Scan for the cell matching the given text and deliver its (X, Y) coordinate at center. 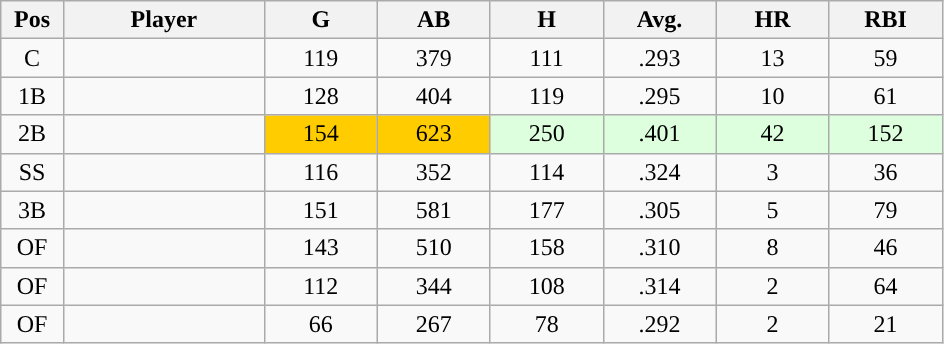
2B (32, 134)
G (320, 20)
61 (886, 96)
5 (772, 210)
C (32, 58)
114 (546, 172)
379 (434, 58)
3B (32, 210)
.401 (660, 134)
.310 (660, 248)
177 (546, 210)
108 (546, 286)
510 (434, 248)
21 (886, 324)
111 (546, 58)
1B (32, 96)
H (546, 20)
267 (434, 324)
.295 (660, 96)
.314 (660, 286)
64 (886, 286)
42 (772, 134)
112 (320, 286)
581 (434, 210)
.293 (660, 58)
59 (886, 58)
36 (886, 172)
78 (546, 324)
79 (886, 210)
250 (546, 134)
10 (772, 96)
158 (546, 248)
404 (434, 96)
352 (434, 172)
623 (434, 134)
Player (164, 20)
RBI (886, 20)
128 (320, 96)
.324 (660, 172)
AB (434, 20)
8 (772, 248)
151 (320, 210)
143 (320, 248)
116 (320, 172)
13 (772, 58)
66 (320, 324)
Avg. (660, 20)
HR (772, 20)
154 (320, 134)
SS (32, 172)
Pos (32, 20)
344 (434, 286)
.292 (660, 324)
46 (886, 248)
.305 (660, 210)
3 (772, 172)
152 (886, 134)
